Output the [x, y] coordinate of the center of the cell containing the given text.  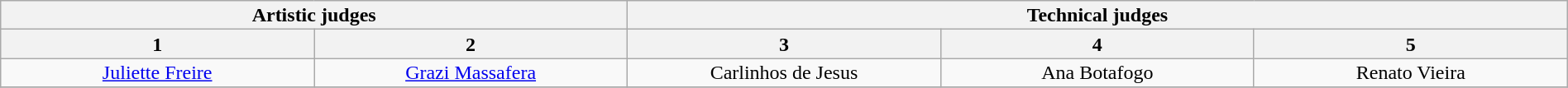
5 [1411, 44]
Technical judges [1098, 15]
Artistic judges [314, 15]
Carlinhos de Jesus [784, 72]
1 [157, 44]
4 [1097, 44]
Juliette Freire [157, 72]
2 [471, 44]
Ana Botafogo [1097, 72]
Grazi Massafera [471, 72]
Renato Vieira [1411, 72]
3 [784, 44]
